From the cell containing the given text, extract its center point as [X, Y] coordinate. 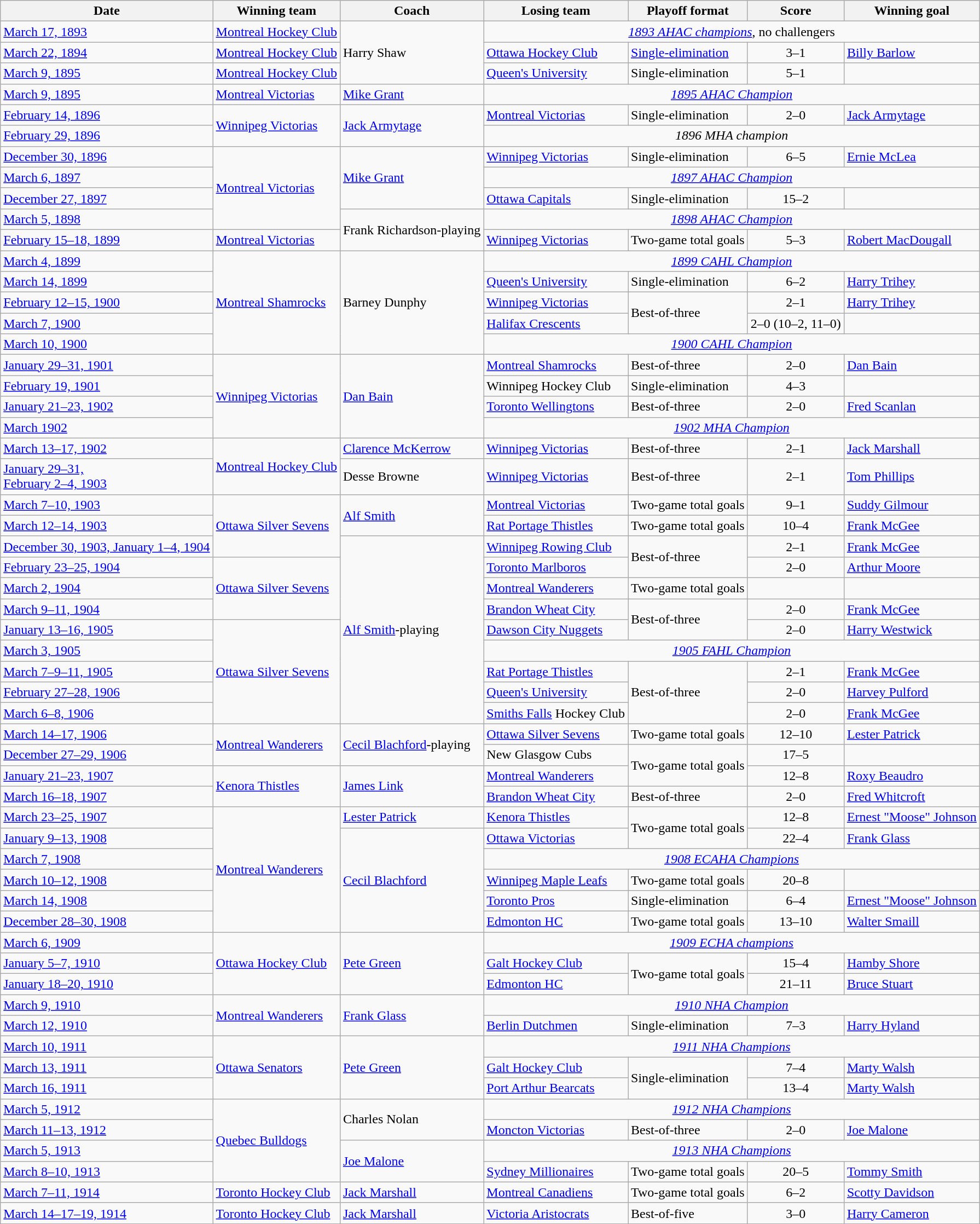
2–0 (10–2, 11–0) [796, 324]
Date [107, 11]
1905 FAHL Champion [732, 651]
Winning goal [912, 11]
March 9–11, 1904 [107, 609]
Playoff format [688, 11]
January 5–7, 1910 [107, 963]
1908 ECAHA Champions [732, 859]
February 15–18, 1899 [107, 240]
1912 NHA Champions [732, 1109]
March 13–17, 1902 [107, 448]
5–1 [796, 73]
December 30, 1903, January 1–4, 1904 [107, 546]
March 7–10, 1903 [107, 505]
20–8 [796, 880]
15–2 [796, 198]
13–10 [796, 921]
Winnipeg Rowing Club [556, 546]
Frank Richardson-playing [411, 229]
1898 AHAC Champion [732, 219]
6–5 [796, 157]
Clarence McKerrow [411, 448]
March 4, 1899 [107, 261]
Roxy Beaudro [912, 776]
Score [796, 11]
Moncton Victorias [556, 1130]
1909 ECHA champions [732, 942]
Bruce Stuart [912, 984]
1902 MHA Champion [732, 428]
Smiths Falls Hockey Club [556, 713]
Fred Scanlan [912, 407]
March 12, 1910 [107, 1026]
January 29–31,February 2–4, 1903 [107, 476]
Walter Smaill [912, 921]
Alf Smith-playing [411, 630]
Halifax Crescents [556, 324]
Tom Phillips [912, 476]
Quebec Bulldogs [276, 1140]
Winning team [276, 11]
12–10 [796, 734]
Toronto Wellingtons [556, 407]
March 12–14, 1903 [107, 526]
1895 AHAC Champion [732, 94]
Berlin Dutchmen [556, 1026]
December 27–29, 1906 [107, 755]
7–4 [796, 1067]
March 14–17–19, 1914 [107, 1213]
Hamby Shore [912, 963]
3–0 [796, 1213]
January 13–16, 1905 [107, 630]
January 18–20, 1910 [107, 984]
Winnipeg Hockey Club [556, 386]
March 10, 1911 [107, 1047]
Harry Cameron [912, 1213]
Ottawa Victorias [556, 838]
February 27–28, 1906 [107, 692]
Fred Whitcroft [912, 796]
February 23–25, 1904 [107, 567]
March 10, 1900 [107, 344]
Billy Barlow [912, 53]
March 10–12, 1908 [107, 880]
Sydney Millionaires [556, 1171]
10–4 [796, 526]
1899 CAHL Champion [732, 261]
March 8–10, 1913 [107, 1171]
Winnipeg Maple Leafs [556, 880]
Coach [411, 11]
Barney Dunphy [411, 303]
17–5 [796, 755]
January 21–23, 1907 [107, 776]
March 17, 1893 [107, 32]
March 23–25, 1907 [107, 817]
1900 CAHL Champion [732, 344]
Tommy Smith [912, 1171]
15–4 [796, 963]
22–4 [796, 838]
Dawson City Nuggets [556, 630]
March 3, 1905 [107, 651]
February 29, 1896 [107, 136]
Cecil Blachford-playing [411, 744]
Charles Nolan [411, 1119]
1911 NHA Champions [732, 1047]
March 2, 1904 [107, 588]
13–4 [796, 1088]
Suddy Gilmour [912, 505]
March 7–11, 1914 [107, 1192]
March 1902 [107, 428]
March 14–17, 1906 [107, 734]
Harry Hyland [912, 1026]
December 30, 1896 [107, 157]
Harry Shaw [411, 53]
March 22, 1894 [107, 53]
1910 NHA Champion [732, 1005]
March 14, 1908 [107, 900]
4–3 [796, 386]
Alf Smith [411, 515]
5–3 [796, 240]
March 16, 1911 [107, 1088]
James Link [411, 786]
January 21–23, 1902 [107, 407]
Harry Westwick [912, 630]
1897 AHAC Champion [732, 177]
1913 NHA Champions [732, 1151]
6–4 [796, 900]
February 12–15, 1900 [107, 303]
Montreal Canadiens [556, 1192]
March 6, 1909 [107, 942]
9–1 [796, 505]
1893 AHAC champions, no challengers [732, 32]
March 9, 1910 [107, 1005]
Cecil Blachford [411, 880]
February 14, 1896 [107, 115]
March 13, 1911 [107, 1067]
December 28–30, 1908 [107, 921]
7–3 [796, 1026]
Best-of-five [688, 1213]
March 16–18, 1907 [107, 796]
February 19, 1901 [107, 386]
January 9–13, 1908 [107, 838]
Victoria Aristocrats [556, 1213]
Arthur Moore [912, 567]
Ernie McLea [912, 157]
March 6, 1897 [107, 177]
Losing team [556, 11]
Desse Browne [411, 476]
March 7, 1908 [107, 859]
January 29–31, 1901 [107, 365]
March 6–8, 1906 [107, 713]
1896 MHA champion [732, 136]
March 7–9–11, 1905 [107, 672]
Ottawa Capitals [556, 198]
Scotty Davidson [912, 1192]
March 14, 1899 [107, 282]
Toronto Pros [556, 900]
Robert MacDougall [912, 240]
March 7, 1900 [107, 324]
March 5, 1913 [107, 1151]
21–11 [796, 984]
Harvey Pulford [912, 692]
20–5 [796, 1171]
3–1 [796, 53]
December 27, 1897 [107, 198]
March 5, 1912 [107, 1109]
Ottawa Senators [276, 1067]
New Glasgow Cubs [556, 755]
March 11–13, 1912 [107, 1130]
Toronto Marlboros [556, 567]
Port Arthur Bearcats [556, 1088]
March 5, 1898 [107, 219]
